Output the (X, Y) coordinate of the center of the cell containing the given text.  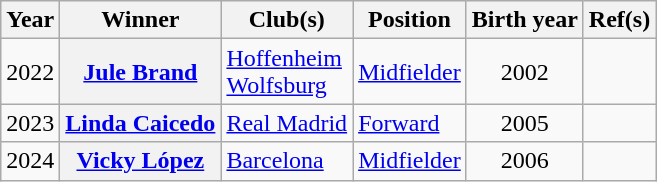
2002 (524, 72)
Winner (140, 20)
Linda Caicedo (140, 123)
Club(s) (287, 20)
Position (410, 20)
2022 (30, 72)
Barcelona (287, 161)
Year (30, 20)
Hoffenheim Wolfsburg (287, 72)
2006 (524, 161)
Jule Brand (140, 72)
Real Madrid (287, 123)
Forward (410, 123)
2005 (524, 123)
Vicky López (140, 161)
Birth year (524, 20)
2023 (30, 123)
2024 (30, 161)
Ref(s) (619, 20)
